Search for the cell housing the specified text and yield its [x, y] center coordinate. 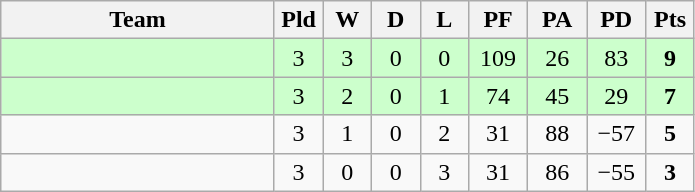
−57 [616, 134]
PF [498, 20]
9 [670, 58]
5 [670, 134]
74 [498, 96]
W [348, 20]
Pts [670, 20]
Team [138, 20]
−55 [616, 172]
Pld [298, 20]
L [444, 20]
26 [558, 58]
PA [558, 20]
45 [558, 96]
PD [616, 20]
88 [558, 134]
7 [670, 96]
86 [558, 172]
83 [616, 58]
109 [498, 58]
29 [616, 96]
D [396, 20]
